From the cell containing the given text, extract its center point as [x, y] coordinate. 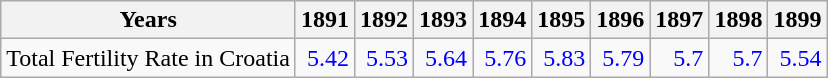
1897 [680, 20]
5.79 [620, 58]
5.76 [502, 58]
5.83 [562, 58]
5.54 [798, 58]
5.53 [384, 58]
Years [148, 20]
5.42 [324, 58]
Total Fertility Rate in Croatia [148, 58]
1895 [562, 20]
1899 [798, 20]
1898 [738, 20]
1893 [444, 20]
1894 [502, 20]
5.64 [444, 58]
1896 [620, 20]
1891 [324, 20]
1892 [384, 20]
